Determine the [X, Y] coordinate at the center of the cell enclosing the given text.  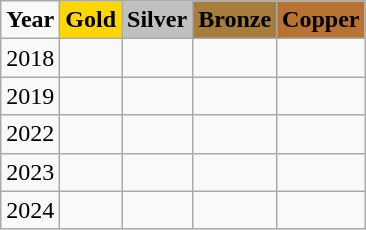
Year [30, 20]
2023 [30, 172]
2024 [30, 210]
Bronze [235, 20]
Silver [158, 20]
Gold [91, 20]
2022 [30, 134]
2019 [30, 96]
Copper [321, 20]
2018 [30, 58]
